Extract the [x, y] coordinate from the center of the cell holding the provided text.  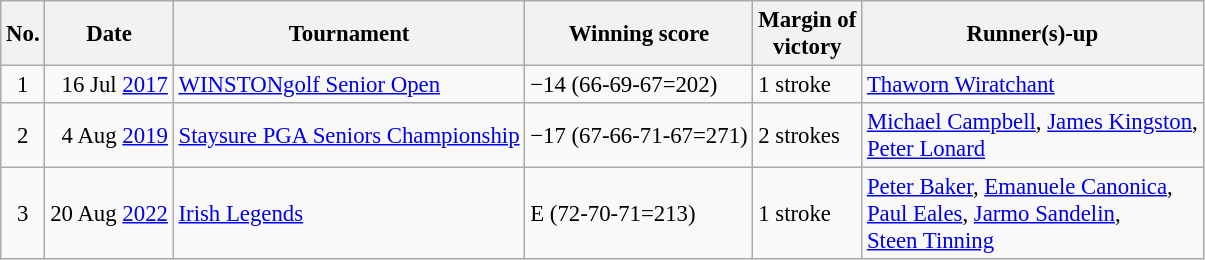
2 [23, 136]
4 Aug 2019 [109, 136]
2 strokes [808, 136]
Runner(s)-up [1033, 34]
Winning score [639, 34]
Irish Legends [349, 214]
1 [23, 85]
No. [23, 34]
−17 (67-66-71-67=271) [639, 136]
3 [23, 214]
Tournament [349, 34]
E (72-70-71=213) [639, 214]
Staysure PGA Seniors Championship [349, 136]
20 Aug 2022 [109, 214]
Date [109, 34]
Thaworn Wiratchant [1033, 85]
−14 (66-69-67=202) [639, 85]
Peter Baker, Emanuele Canonica, Paul Eales, Jarmo Sandelin, Steen Tinning [1033, 214]
Margin ofvictory [808, 34]
16 Jul 2017 [109, 85]
Michael Campbell, James Kingston, Peter Lonard [1033, 136]
WINSTONgolf Senior Open [349, 85]
